Determine the (x, y) coordinate at the center of the cell enclosing the given text.  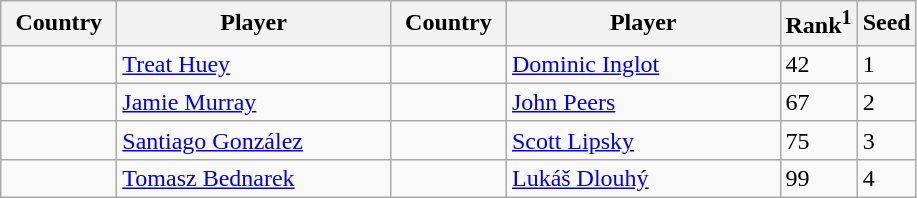
Tomasz Bednarek (254, 178)
Lukáš Dlouhý (643, 178)
Scott Lipsky (643, 140)
Treat Huey (254, 64)
Santiago González (254, 140)
Seed (886, 24)
42 (818, 64)
Dominic Inglot (643, 64)
John Peers (643, 102)
99 (818, 178)
67 (818, 102)
1 (886, 64)
Jamie Murray (254, 102)
3 (886, 140)
Rank1 (818, 24)
4 (886, 178)
75 (818, 140)
2 (886, 102)
